Identify which cell holds the provided text, then report its (X, Y) central coordinate. 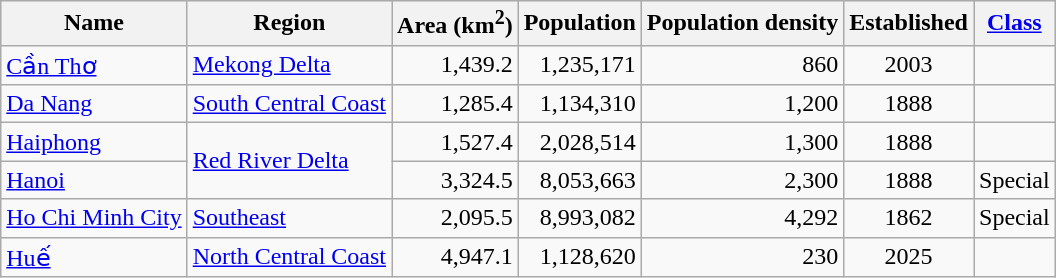
1,300 (742, 142)
2,028,514 (580, 142)
1,285.4 (456, 104)
Hanoi (94, 180)
860 (742, 65)
Mekong Delta (289, 65)
Haiphong (94, 142)
Southeast (289, 218)
1,439.2 (456, 65)
4,292 (742, 218)
3,324.5 (456, 180)
Cần Thơ (94, 65)
Huế (94, 257)
South Central Coast (289, 104)
2,095.5 (456, 218)
Da Nang (94, 104)
Population density (742, 24)
1,134,310 (580, 104)
1,235,171 (580, 65)
1862 (909, 218)
1,200 (742, 104)
Region (289, 24)
2003 (909, 65)
1,527.4 (456, 142)
8,053,663 (580, 180)
North Central Coast (289, 257)
8,993,082 (580, 218)
Name (94, 24)
2,300 (742, 180)
230 (742, 257)
1,128,620 (580, 257)
2025 (909, 257)
Established (909, 24)
Population (580, 24)
Area (km2) (456, 24)
4,947.1 (456, 257)
Red River Delta (289, 161)
Class (1015, 24)
Ho Chi Minh City (94, 218)
